Detect which cell encompasses the target text, then output its [X, Y] center coordinate. 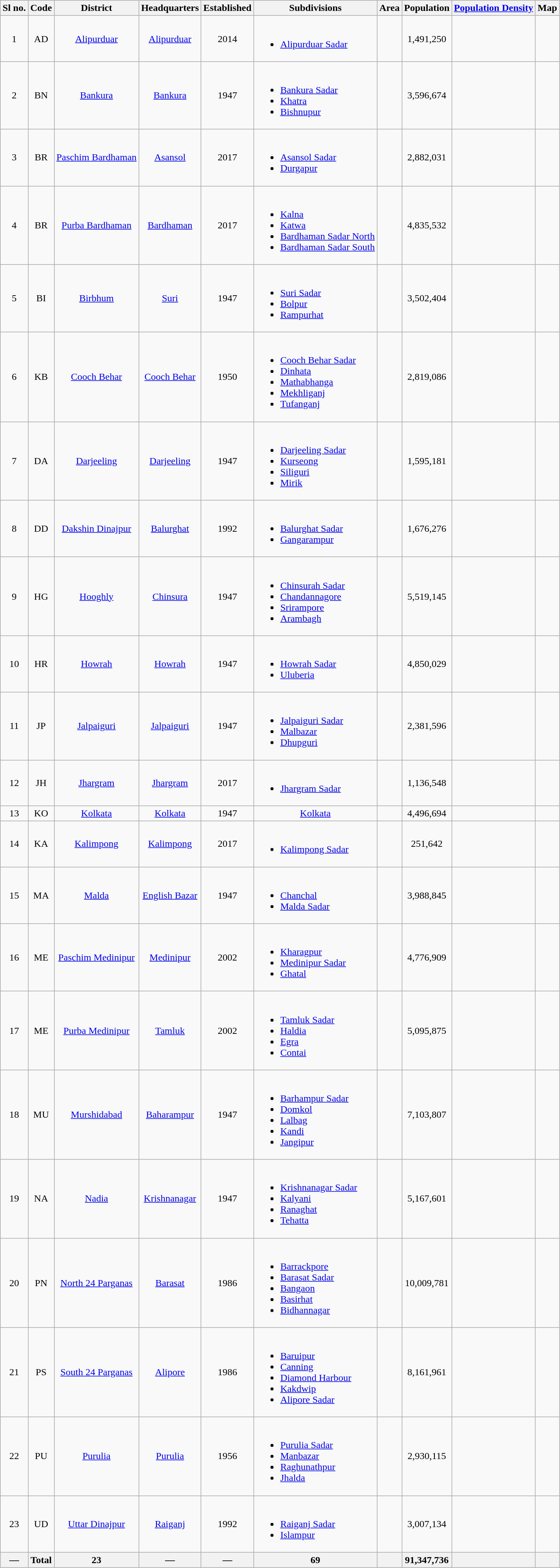
6 [14, 377]
1,676,276 [427, 528]
1,491,250 [427, 39]
Paschim Medinipur [96, 957]
English Bazar [170, 895]
Dakshin Dinajpur [96, 528]
69 [315, 1560]
8,161,961 [427, 1372]
Baharampur [170, 1114]
3,502,404 [427, 298]
PU [41, 1456]
HR [41, 664]
1,136,548 [427, 782]
Paschim Bardhaman [96, 158]
14 [14, 844]
BI [41, 298]
Chinsura [170, 596]
Purba Bardhaman [96, 225]
4,835,532 [427, 225]
Subdivisions [315, 8]
1,595,181 [427, 461]
MA [41, 895]
22 [14, 1456]
KharagpurMedinipur SadarGhatal [315, 957]
Population [427, 8]
10 [14, 664]
Map [547, 8]
7,103,807 [427, 1114]
Birbhum [96, 298]
Headquarters [170, 8]
Established [227, 8]
AD [41, 39]
3,007,134 [427, 1524]
2,819,086 [427, 377]
9 [14, 596]
21 [14, 1372]
2 [14, 96]
Tamluk [170, 1031]
BarrackporeBarasat SadarBangaonBasirhatBidhannagar [315, 1283]
UD [41, 1524]
ChanchalMalda Sadar [315, 895]
JH [41, 782]
2,882,031 [427, 158]
Raiganj [170, 1524]
PS [41, 1372]
4,850,029 [427, 664]
Bankura SadarKhatraBishnupur [315, 96]
13 [14, 814]
Purba Medinipur [96, 1031]
3 [14, 158]
20 [14, 1283]
3,596,674 [427, 96]
KalnaKatwaBardhaman Sadar NorthBardhaman Sadar South [315, 225]
4,496,694 [427, 814]
HG [41, 596]
Balurghat SadarGangarampur [315, 528]
2,381,596 [427, 726]
10,009,781 [427, 1283]
Raiganj SadarIslampur [315, 1524]
Alipore [170, 1372]
18 [14, 1114]
5,167,601 [427, 1199]
DD [41, 528]
12 [14, 782]
Kalimpong Sadar [315, 844]
Barasat [170, 1283]
4 [14, 225]
NA [41, 1199]
Balurghat [170, 528]
5,095,875 [427, 1031]
251,642 [427, 844]
Malda [96, 895]
17 [14, 1031]
Medinipur [170, 957]
Tamluk SadarHaldiaEgraContai [315, 1031]
North 24 Parganas [96, 1283]
Chinsurah SadarChandannagoreSriramporeArambagh [315, 596]
Suri SadarBolpurRampurhat [315, 298]
1 [14, 39]
Sl no. [14, 8]
Bardhaman [170, 225]
Suri [170, 298]
16 [14, 957]
Jalpaiguri SadarMalbazarDhupguri [315, 726]
Code [41, 8]
MU [41, 1114]
1956 [227, 1456]
Barhampur SadarDomkolLalbagKandiJangipur [315, 1114]
Nadia [96, 1199]
2,930,115 [427, 1456]
2014 [227, 39]
Alipurduar Sadar [315, 39]
Jhargram Sadar [315, 782]
Murshidabad [96, 1114]
15 [14, 895]
Asansol [170, 158]
JP [41, 726]
Howrah SadarUluberia [315, 664]
3,988,845 [427, 895]
District [96, 8]
Darjeeling SadarKurseongSiliguriMirik [315, 461]
19 [14, 1199]
KB [41, 377]
KA [41, 844]
Cooch Behar SadarDinhataMathabhangaMekhliganjTufanganj [315, 377]
South 24 Parganas [96, 1372]
11 [14, 726]
BaruipurCanningDiamond HarbourKakdwipAlipore Sadar [315, 1372]
7 [14, 461]
Krishnanagar SadarKalyaniRanaghatTehatta [315, 1199]
1950 [227, 377]
Total [41, 1560]
Population Density [494, 8]
91,347,736 [427, 1560]
KO [41, 814]
Asansol SadarDurgapur [315, 158]
5 [14, 298]
Hooghly [96, 596]
Purulia SadarManbazarRaghunathpurJhalda [315, 1456]
Uttar Dinajpur [96, 1524]
8 [14, 528]
5,519,145 [427, 596]
DA [41, 461]
PN [41, 1283]
Area [389, 8]
Krishnanagar [170, 1199]
4,776,909 [427, 957]
BN [41, 96]
